Find where the given text appears and provide that cell's center as (X, Y) coordinate. 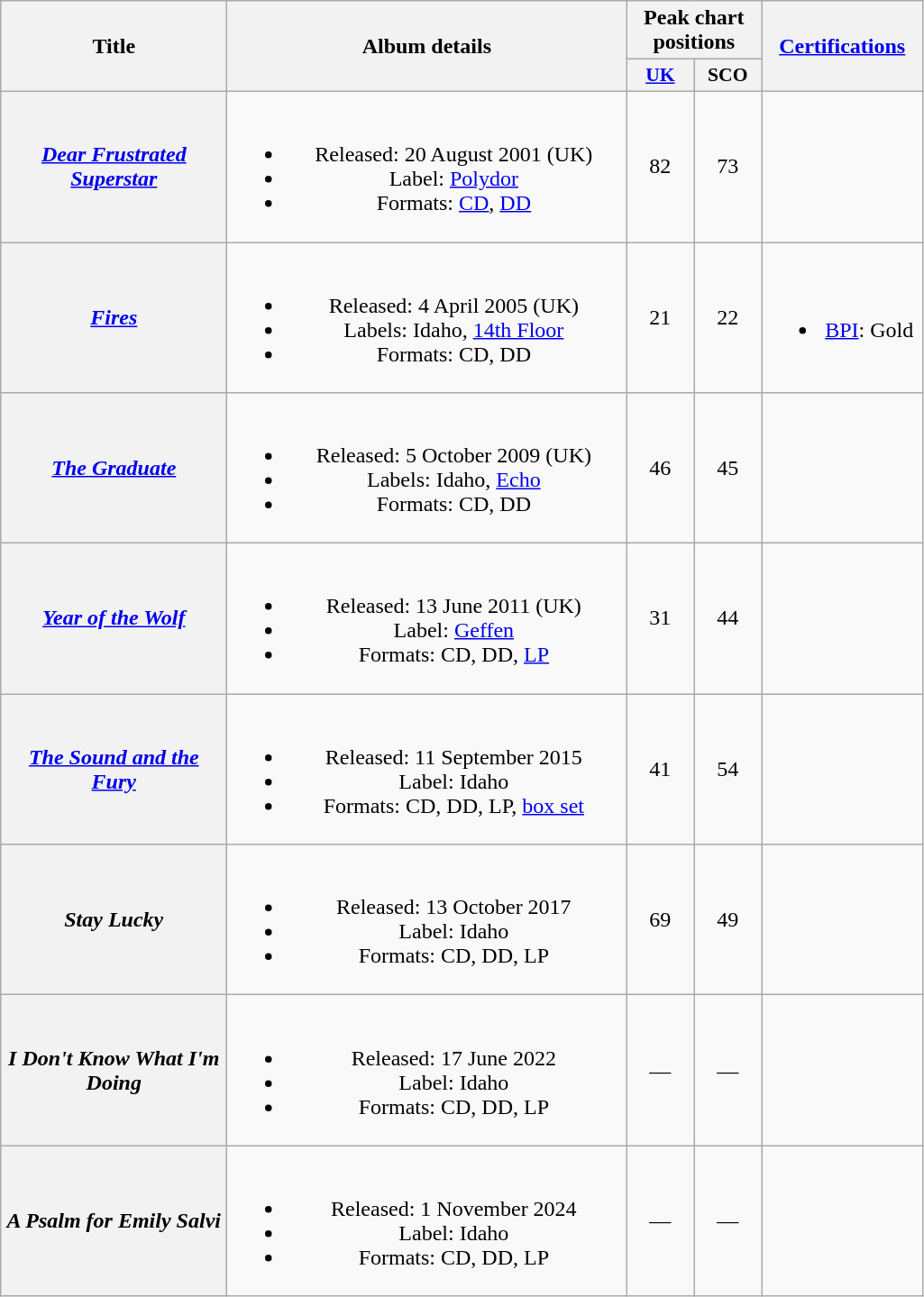
Released: 4 April 2005 (UK)Labels: Idaho, 14th FloorFormats: CD, DD (427, 317)
31 (660, 618)
Certifications (842, 47)
BPI: Gold (842, 317)
Peak chart positions (694, 31)
Released: 5 October 2009 (UK)Labels: Idaho, EchoFormats: CD, DD (427, 469)
Released: 13 October 2017Label: IdahoFormats: CD, DD, LP (427, 919)
SCO (728, 76)
Released: 1 November 2024Label: IdahoFormats: CD, DD, LP (427, 1220)
49 (728, 919)
46 (660, 469)
UK (660, 76)
Fires (114, 317)
Released: 11 September 2015Label: IdahoFormats: CD, DD, LP, box set (427, 770)
Released: 13 June 2011 (UK)Label: GeffenFormats: CD, DD, LP (427, 618)
73 (728, 166)
69 (660, 919)
21 (660, 317)
Stay Lucky (114, 919)
45 (728, 469)
82 (660, 166)
41 (660, 770)
Released: 20 August 2001 (UK)Label: PolydorFormats: CD, DD (427, 166)
54 (728, 770)
A Psalm for Emily Salvi (114, 1220)
Album details (427, 47)
Title (114, 47)
The Sound and the Fury (114, 770)
22 (728, 317)
44 (728, 618)
The Graduate (114, 469)
Dear Frustrated Superstar (114, 166)
I Don't Know What I'm Doing (114, 1071)
Released: 17 June 2022Label: IdahoFormats: CD, DD, LP (427, 1071)
Year of the Wolf (114, 618)
